Determine the (x, y) coordinate at the center of the cell enclosing the given text.  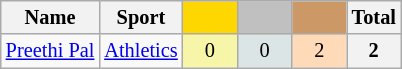
Preethi Pal (50, 51)
Total (374, 17)
Sport (140, 17)
Athletics (140, 51)
Name (50, 17)
